Determine the [x, y] coordinate at the center of the cell enclosing the given text.  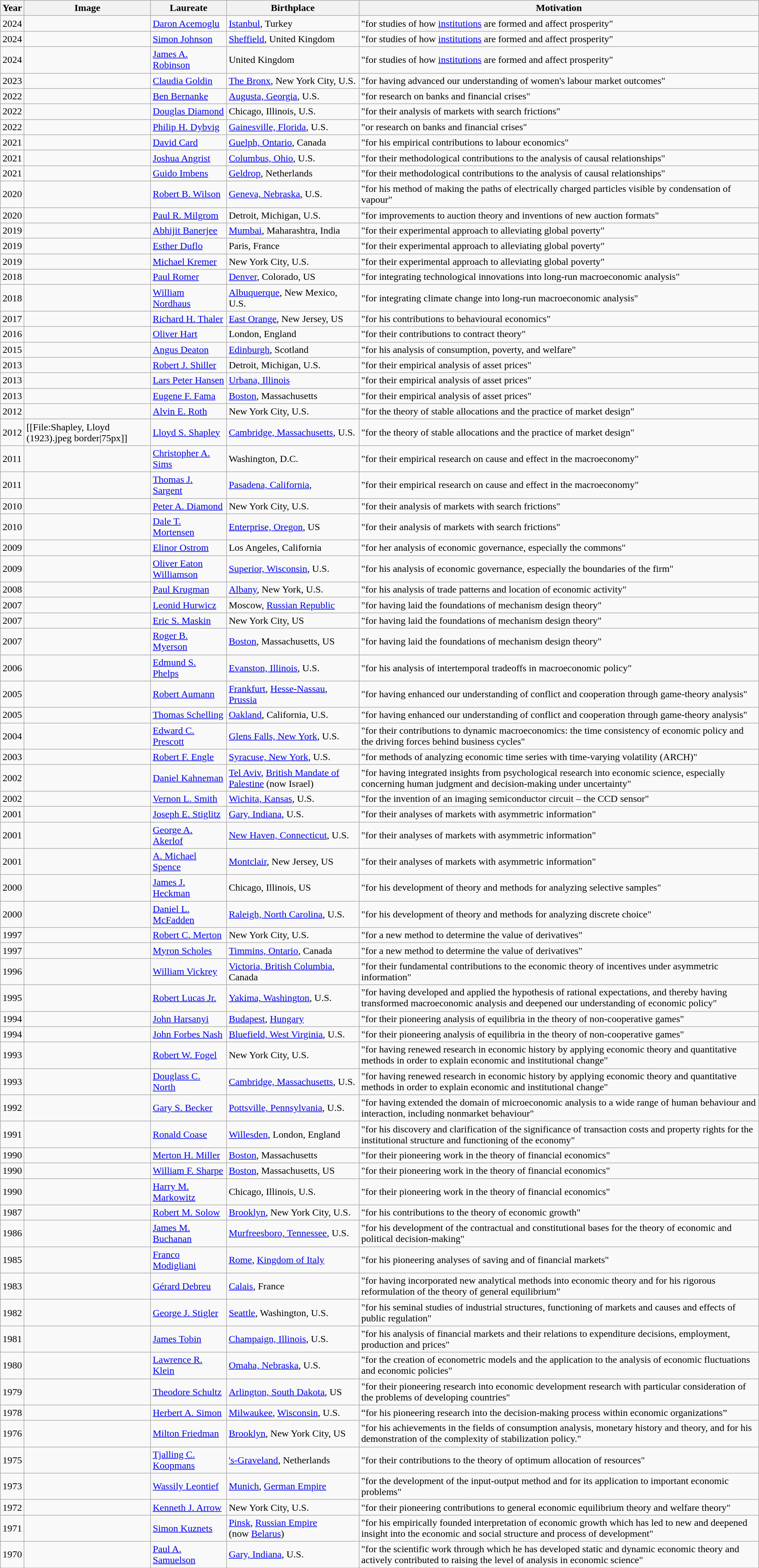
Istanbul, Turkey [293, 24]
Theodore Schultz [188, 1392]
William Vickrey [188, 972]
Laureate [188, 8]
1996 [12, 972]
Rome, Kingdom of Italy [293, 1260]
Robert C. Merton [188, 935]
1986 [12, 1234]
Simon Kuznets [188, 1528]
2016 [12, 334]
1972 [12, 1507]
Moscow, Russian Republic [293, 605]
Claudia Goldin [188, 81]
London, England [293, 334]
Raleigh, North Carolina, U.S. [293, 914]
Guido Imbens [188, 173]
Douglas Diamond [188, 112]
Richard H. Thaler [188, 319]
Esther Duflo [188, 246]
Ronald Coase [188, 1134]
Robert M. Solow [188, 1213]
Bluefield, West Virginia, U.S. [293, 1034]
"for his development of theory and methods for analyzing discrete choice" [559, 914]
"for his development of theory and methods for analyzing selective samples" [559, 888]
Merton H. Miller [188, 1155]
Oakland, California, U.S. [293, 715]
Roger B. Myerson [188, 642]
Tjalling C. Koopmans [188, 1460]
Angus Deaton [188, 350]
Los Angeles, California [293, 548]
Washington, D.C. [293, 458]
's-Graveland, Netherlands [293, 1460]
1980 [12, 1365]
"for his method of making the paths of electrically charged particles visible by condensation of vapour" [559, 194]
James J. Heckman [188, 888]
Gainesville, Florida, U.S. [293, 127]
A. Michael Spence [188, 861]
Birthplace [293, 8]
"for their pioneering research into economic development research with particular consideration of the problems of developing countries" [559, 1392]
2008 [12, 590]
Harry M. Markowitz [188, 1192]
"for their pioneering contributions to general economic equilibrium theory and welfare theory" [559, 1507]
1992 [12, 1108]
2023 [12, 81]
Philip H. Dybvig [188, 127]
1983 [12, 1287]
"for his analysis of consumption, poverty, and welfare" [559, 350]
Urbana, Illinois [293, 380]
Paul A. Samuelson [188, 1554]
Brooklyn, New York City, U.S. [293, 1213]
Motivation [559, 8]
1978 [12, 1413]
"for his contributions to the theory of economic growth" [559, 1213]
William F. Sharpe [188, 1171]
Pinsk, Russian Empire(now Belarus) [293, 1528]
1981 [12, 1339]
Syracuse, New York, U.S. [293, 757]
Robert Aumann [188, 694]
Evanston, Illinois, U.S. [293, 668]
2006 [12, 668]
Milwaukee, Wisconsin, U.S. [293, 1413]
Myron Scholes [188, 951]
Murfreesboro, Tennessee, U.S. [293, 1234]
1995 [12, 998]
John Forbes Nash [188, 1034]
Simon Johnson [188, 39]
James A. Robinson [188, 60]
"for having incorporated new analytical methods into economic theory and for his rigorous reformulation of the theory of general equilibrium" [559, 1287]
Elinor Ostrom [188, 548]
"for his analysis of trade patterns and location of economic activity" [559, 590]
Willesden, London, England [293, 1134]
Albany, New York, U.S. [293, 590]
Robert B. Wilson [188, 194]
Chicago, Illinois, US [293, 888]
Paul Krugman [188, 590]
Lloyd S. Shapley [188, 432]
Michael Kremer [188, 262]
Leonid Hurwicz [188, 605]
1991 [12, 1134]
New York City, US [293, 621]
The Bronx, New York City, U.S. [293, 81]
James Tobin [188, 1339]
Paul Romer [188, 277]
Peter A. Diamond [188, 506]
Kenneth J. Arrow [188, 1507]
Augusta, Georgia, U.S. [293, 96]
"for his analysis of financial markets and their relations to expenditure decisions, employment, production and prices" [559, 1339]
Gérard Debreu [188, 1287]
"for his contributions to behavioural economics" [559, 319]
“for his pioneering research into the decision-making process within economic organizations” [559, 1413]
Joseph E. Stiglitz [188, 814]
Superior, Wisconsin, U.S. [293, 569]
Wichita, Kansas, U.S. [293, 799]
2004 [12, 736]
Pottsville, Pennsylvania, U.S. [293, 1108]
Herbert A. Simon [188, 1413]
"for his analysis of economic governance, especially the boundaries of the firm" [559, 569]
Edward C. Prescott [188, 736]
Denver, Colorado, US [293, 277]
Albuquerque, New Mexico, U.S. [293, 298]
"for the invention of an imaging semiconductor circuit – the CCD sensor" [559, 799]
Lars Peter Hansen [188, 380]
David Card [188, 142]
2017 [12, 319]
Mumbai, Maharashtra, India [293, 231]
Victoria, British Columbia, Canada [293, 972]
"for her analysis of economic governance, especially the commons" [559, 548]
[[File:Shapley, Lloyd (1923).jpeg border|75px]] [88, 432]
Year [12, 8]
East Orange, New Jersey, US [293, 319]
Omaha, Nebraska, U.S. [293, 1365]
Wassily Leontief [188, 1486]
George A. Akerlof [188, 835]
"for integrating technological innovations into long-run macroeconomic analysis" [559, 277]
"for their contributions to dynamic macroeconomics: the time consistency of economic policy and the driving forces behind business cycles" [559, 736]
Seattle, Washington, U.S. [293, 1312]
Vernon L. Smith [188, 799]
1975 [12, 1460]
1985 [12, 1260]
Robert J. Shiller [188, 365]
Dale T. Mortensen [188, 527]
Paul R. Milgrom [188, 215]
Budapest, Hungary [293, 1019]
Montclair, New Jersey, US [293, 861]
Christopher A. Sims [188, 458]
1979 [12, 1392]
Champaign, Illinois, U.S. [293, 1339]
"for methods of analyzing economic time series with time-varying volatility (ARCH)" [559, 757]
Calais, France [293, 1287]
1971 [12, 1528]
"for their fundamental contributions to the economic theory of incentives under asymmetric information" [559, 972]
Thomas Schelling [188, 715]
1987 [12, 1213]
"for research on banks and financial crises" [559, 96]
1976 [12, 1433]
1970 [12, 1554]
Sheffield, United Kingdom [293, 39]
Lawrence R. Klein [188, 1365]
"for his analysis of intertemporal tradeoffs in macroeconomic policy" [559, 668]
"for integrating climate change into long-run macroeconomic analysis" [559, 298]
Daron Acemoglu [188, 24]
John Harsanyi [188, 1019]
Pasadena, California, [293, 485]
"for having advanced our understanding of women's labour market outcomes" [559, 81]
Franco Modigliani [188, 1260]
Robert Lucas Jr. [188, 998]
New Haven, Connecticut, U.S. [293, 835]
"for the creation of econometric models and the application to the analysis of economic fluctuations and economic policies" [559, 1365]
Brooklyn, New York City, US [293, 1433]
Robert W. Fogel [188, 1055]
1973 [12, 1486]
"for his pioneering analyses of saving and of financial markets" [559, 1260]
1982 [12, 1312]
Columbus, Ohio, U.S. [293, 158]
"or research on banks and financial crises" [559, 127]
Joshua Angrist [188, 158]
Edinburgh, Scotland [293, 350]
"for their contributions to contract theory" [559, 334]
James M. Buchanan [188, 1234]
Daniel L. McFadden [188, 914]
"for his development of the contractual and constitutional bases for the theory of economic and political decision-making" [559, 1234]
Image [88, 8]
Edmund S. Phelps [188, 668]
Timmins, Ontario, Canada [293, 951]
William Nordhaus [188, 298]
2003 [12, 757]
Ben Bernanke [188, 96]
Geldrop, Netherlands [293, 173]
Daniel Kahneman [188, 778]
Oliver Hart [188, 334]
Gary S. Becker [188, 1108]
Thomas J. Sargent [188, 485]
Tel Aviv, British Mandate of Palestine (now Israel) [293, 778]
Abhijit Banerjee [188, 231]
"for his seminal studies of industrial structures, functioning of markets and causes and effects of public regulation" [559, 1312]
Milton Friedman [188, 1433]
Frankfurt, Hesse-Nassau, Prussia [293, 694]
Eric S. Maskin [188, 621]
Eugene F. Fama [188, 396]
Douglass C. North [188, 1081]
"for their contributions to the theory of optimum allocation of resources" [559, 1460]
Robert F. Engle [188, 757]
United Kingdom [293, 60]
George J. Stigler [188, 1312]
2015 [12, 350]
Alvin E. Roth [188, 411]
Enterprise, Oregon, US [293, 527]
Glens Falls, New York, U.S. [293, 736]
"for having extended the domain of microeconomic analysis to a wide range of human behaviour and interaction, including nonmarket behaviour" [559, 1108]
"for the development of the input-output method and for its application to important economic problems" [559, 1486]
Munich, German Empire [293, 1486]
Geneva, Nebraska, U.S. [293, 194]
"for improvements to auction theory and inventions of new auction formats" [559, 215]
"for his empirical contributions to labour economics" [559, 142]
Oliver Eaton Williamson [188, 569]
Guelph, Ontario, Canada [293, 142]
Arlington, South Dakota, US [293, 1392]
Yakima, Washington, U.S. [293, 998]
Paris, France [293, 246]
